Capture the cell that displays the provided text and extract its (x, y) central coordinate. 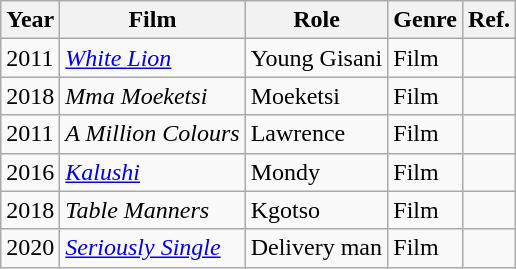
Seriously Single (152, 248)
Delivery man (316, 248)
Lawrence (316, 134)
Moeketsi (316, 96)
Mondy (316, 172)
Role (316, 20)
Kgotso (316, 210)
2016 (30, 172)
Ref. (488, 20)
Genre (426, 20)
Table Manners (152, 210)
Kalushi (152, 172)
Mma Moeketsi (152, 96)
White Lion (152, 58)
Young Gisani (316, 58)
Year (30, 20)
A Million Colours (152, 134)
2020 (30, 248)
